From the cell containing the given text, extract its center point as (X, Y) coordinate. 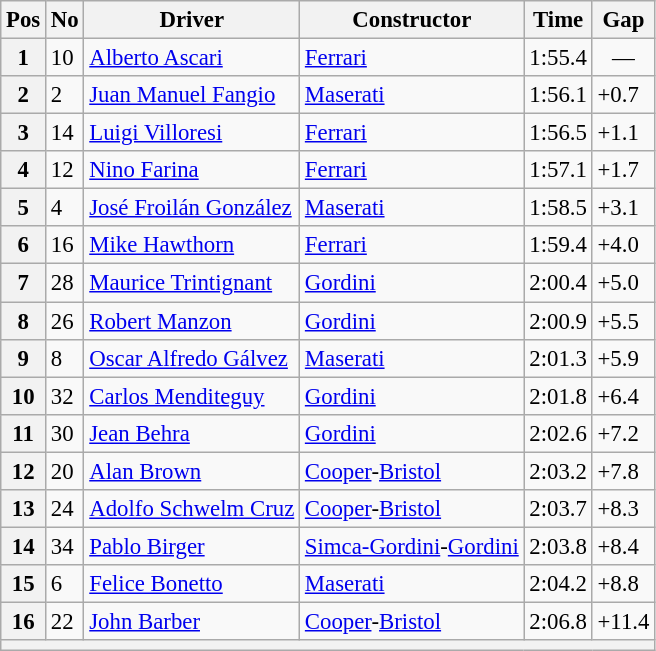
Simca-Gordini-Gordini (412, 546)
2:03.2 (558, 471)
Alan Brown (192, 471)
32 (65, 396)
28 (65, 283)
1:59.4 (558, 245)
+1.7 (623, 170)
+11.4 (623, 621)
+5.5 (623, 321)
Jean Behra (192, 433)
Carlos Menditeguy (192, 396)
2:00.9 (558, 321)
15 (24, 584)
+4.0 (623, 245)
Maurice Trintignant (192, 283)
3 (24, 133)
2:04.2 (558, 584)
Gap (623, 20)
34 (65, 546)
+5.0 (623, 283)
Adolfo Schwelm Cruz (192, 509)
5 (24, 208)
+3.1 (623, 208)
2:01.3 (558, 358)
+1.1 (623, 133)
2:00.4 (558, 283)
2:03.8 (558, 546)
Luigi Villoresi (192, 133)
+8.8 (623, 584)
1:58.5 (558, 208)
Constructor (412, 20)
+6.4 (623, 396)
Oscar Alfredo Gálvez (192, 358)
No (65, 20)
20 (65, 471)
11 (24, 433)
+0.7 (623, 95)
José Froilán González (192, 208)
+8.3 (623, 509)
Pablo Birger (192, 546)
+7.8 (623, 471)
2:02.6 (558, 433)
Felice Bonetto (192, 584)
Nino Farina (192, 170)
Time (558, 20)
Juan Manuel Fangio (192, 95)
26 (65, 321)
Alberto Ascari (192, 58)
Mike Hawthorn (192, 245)
2:03.7 (558, 509)
2:01.8 (558, 396)
7 (24, 283)
— (623, 58)
22 (65, 621)
1 (24, 58)
+7.2 (623, 433)
1:56.1 (558, 95)
1:56.5 (558, 133)
1:55.4 (558, 58)
Driver (192, 20)
+8.4 (623, 546)
John Barber (192, 621)
Pos (24, 20)
1:57.1 (558, 170)
9 (24, 358)
24 (65, 509)
2:06.8 (558, 621)
Robert Manzon (192, 321)
+5.9 (623, 358)
30 (65, 433)
13 (24, 509)
